Determine the (x, y) coordinate at the center of the cell enclosing the given text.  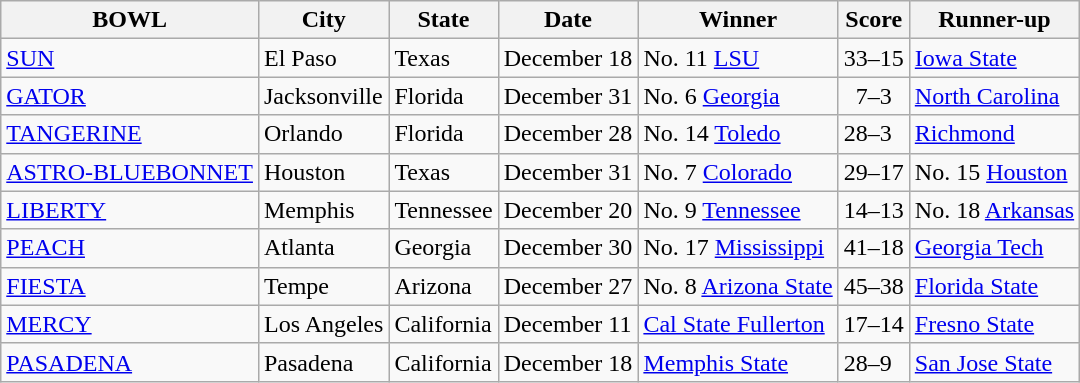
SUN (130, 58)
17–14 (874, 324)
Pasadena (323, 362)
December 28 (568, 134)
FIESTA (130, 286)
Tempe (323, 286)
PEACH (130, 248)
Georgia (444, 248)
Score (874, 20)
33–15 (874, 58)
No. 17 Mississippi (738, 248)
North Carolina (994, 96)
Tennessee (444, 210)
41–18 (874, 248)
Georgia Tech (994, 248)
GATOR (130, 96)
BOWL (130, 20)
28–9 (874, 362)
Iowa State (994, 58)
Los Angeles (323, 324)
December 30 (568, 248)
7–3 (874, 96)
Atlanta (323, 248)
San Jose State (994, 362)
Houston (323, 172)
ASTRO-BLUEBONNET (130, 172)
Richmond (994, 134)
TANGERINE (130, 134)
Florida State (994, 286)
45–38 (874, 286)
No. 7 Colorado (738, 172)
December 27 (568, 286)
Runner-up (994, 20)
Memphis (323, 210)
28–3 (874, 134)
State (444, 20)
Memphis State (738, 362)
MERCY (130, 324)
Date (568, 20)
City (323, 20)
Winner (738, 20)
14–13 (874, 210)
No. 6 Georgia (738, 96)
No. 18 Arkansas (994, 210)
Arizona (444, 286)
No. 9 Tennessee (738, 210)
Cal State Fullerton (738, 324)
PASADENA (130, 362)
No. 15 Houston (994, 172)
El Paso (323, 58)
Orlando (323, 134)
No. 8 Arizona State (738, 286)
No. 11 LSU (738, 58)
LIBERTY (130, 210)
December 11 (568, 324)
No. 14 Toledo (738, 134)
December 20 (568, 210)
29–17 (874, 172)
Fresno State (994, 324)
Jacksonville (323, 96)
